Search for the cell housing the specified text and yield its (x, y) center coordinate. 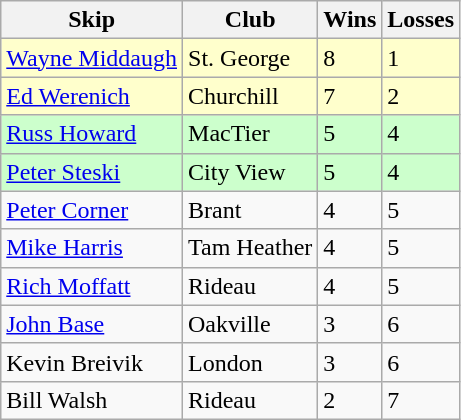
Skip (92, 20)
John Base (92, 324)
Russ Howard (92, 134)
Club (250, 20)
Wayne Middaugh (92, 58)
Mike Harris (92, 248)
Ed Werenich (92, 96)
Kevin Breivik (92, 362)
Losses (421, 20)
Peter Steski (92, 172)
Bill Walsh (92, 400)
8 (350, 58)
Rich Moffatt (92, 286)
Wins (350, 20)
London (250, 362)
Peter Corner (92, 210)
Churchill (250, 96)
1 (421, 58)
MacTier (250, 134)
Brant (250, 210)
St. George (250, 58)
Oakville (250, 324)
City View (250, 172)
Tam Heather (250, 248)
